Scan for the cell matching the given text and deliver its (X, Y) coordinate at center. 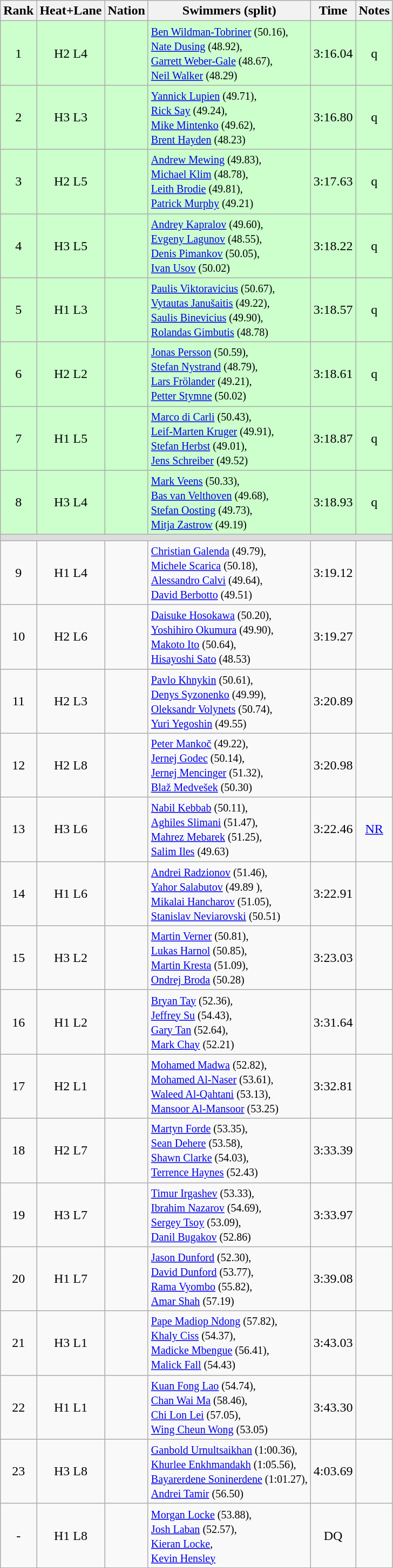
Mark Veens (50.33), Bas van Velthoven (49.68), Stefan Oosting (49.73), Mitja Zastrow (49.19) (229, 503)
Swimmers (split) (229, 11)
10 (18, 636)
3:23.03 (333, 958)
Bryan Tay (52.36), Jeffrey Su (54.43), Gary Tan (52.64), Mark Chay (52.21) (229, 1022)
Timur Irgashev (53.33), Ibrahim Nazarov (54.69), Sergey Tsoy (53.09), Danil Bugakov (52.86) (229, 1214)
23 (18, 1471)
12 (18, 766)
H1 L6 (71, 894)
8 (18, 503)
H2 L4 (71, 53)
Time (333, 11)
H3 L5 (71, 246)
Peter Mankoč (49.22), Jernej Godec (50.14), Jernej Mencinger (51.32), Blaž Medvešek (50.30) (229, 766)
3:32.81 (333, 1086)
H1 L2 (71, 1022)
Kuan Fong Lao (54.74), Chan Wai Ma (58.46), Chi Lon Lei (57.05), Wing Cheun Wong (53.05) (229, 1407)
3 (18, 181)
19 (18, 1214)
Andrey Kapralov (49.60), Evgeny Lagunov (48.55), Denis Pimankov (50.05), Ivan Usov (50.02) (229, 246)
3:19.27 (333, 636)
H2 L1 (71, 1086)
H2 L8 (71, 766)
4:03.69 (333, 1471)
Heat+Lane (71, 11)
Ben Wildman-Tobriner (50.16), Nate Dusing (48.92), Garrett Weber-Gale (48.67), Neil Walker (48.29) (229, 53)
Daisuke Hosokawa (50.20), Yoshihiro Okumura (49.90), Makoto Ito (50.64), Hisayoshi Sato (48.53) (229, 636)
Martyn Forde (53.35), Sean Dehere (53.58), Shawn Clarke (54.03), Terrence Haynes (52.43) (229, 1151)
3:33.39 (333, 1151)
Morgan Locke (53.88), Josh Laban (52.57), Kieran Locke, Kevin Hensley (229, 1536)
3:17.63 (333, 181)
3:16.80 (333, 118)
H2 L2 (71, 374)
3:20.89 (333, 701)
H3 L6 (71, 829)
Christian Galenda (49.79), Michele Scarica (50.18), Alessandro Calvi (49.64), David Berbotto (49.51) (229, 573)
NR (374, 829)
18 (18, 1151)
16 (18, 1022)
3:18.93 (333, 503)
3:18.57 (333, 310)
Pavlo Khnykin (50.61), Denys Syzonenko (49.99), Oleksandr Volynets (50.74), Yuri Yegoshin (49.55) (229, 701)
22 (18, 1407)
Marco di Carli (50.43), Leif-Marten Kruger (49.91), Stefan Herbst (49.01), Jens Schreiber (49.52) (229, 438)
11 (18, 701)
Nabil Kebbab (50.11), Aghiles Slimani (51.47), Mahrez Mebarek (51.25), Salim Iles (49.63) (229, 829)
3:33.97 (333, 1214)
3:18.22 (333, 246)
3:22.46 (333, 829)
3:18.87 (333, 438)
3:18.61 (333, 374)
Nation (126, 11)
21 (18, 1343)
3:16.04 (333, 53)
H3 L3 (71, 118)
H1 L7 (71, 1279)
H2 L3 (71, 701)
H2 L5 (71, 181)
Rank (18, 11)
Mohamed Madwa (52.82), Mohamed Al-Naser (53.61), Waleed Al-Qahtani (53.13), Mansoor Al-Mansoor (53.25) (229, 1086)
H3 L4 (71, 503)
6 (18, 374)
Andrei Radzionov (51.46), Yahor Salabutov (49.89 ), Mikalai Hancharov (51.05), Stanislav Neviarovski (50.51) (229, 894)
3:43.30 (333, 1407)
20 (18, 1279)
3:39.08 (333, 1279)
4 (18, 246)
15 (18, 958)
H3 L1 (71, 1343)
H1 L4 (71, 573)
H1 L1 (71, 1407)
13 (18, 829)
Paulis Viktoravicius (50.67), Vytautas Janušaitis (49.22), Saulis Binevicius (49.90), Rolandas Gimbutis (48.78) (229, 310)
Jason Dunford (52.30), David Dunford (53.77), Rama Vyombo (55.82), Amar Shah (57.19) (229, 1279)
Jonas Persson (50.59), Stefan Nystrand (48.79), Lars Frölander (49.21), Petter Stymne (50.02) (229, 374)
3:43.03 (333, 1343)
9 (18, 573)
5 (18, 310)
Yannick Lupien (49.71), Rick Say (49.24), Mike Mintenko (49.62), Brent Hayden (48.23) (229, 118)
Pape Madiop Ndong (57.82), Khaly Ciss (54.37), Madicke Mbengue (56.41), Malick Fall (54.43) (229, 1343)
2 (18, 118)
17 (18, 1086)
H2 L6 (71, 636)
Notes (374, 11)
3:19.12 (333, 573)
H3 L7 (71, 1214)
H3 L2 (71, 958)
H1 L5 (71, 438)
14 (18, 894)
3:22.91 (333, 894)
- (18, 1536)
H3 L8 (71, 1471)
3:31.64 (333, 1022)
H1 L3 (71, 310)
3:20.98 (333, 766)
DQ (333, 1536)
7 (18, 438)
H1 L8 (71, 1536)
1 (18, 53)
Martin Verner (50.81), Lukas Harnol (50.85), Martin Kresta (51.09), Ondrej Broda (50.28) (229, 958)
H2 L7 (71, 1151)
Ganbold Urnultsaikhan (1:00.36), Khurlee Enkhmandakh (1:05.56), Bayarerdene Soninerdene (1:01.27), Andrei Tamir (56.50) (229, 1471)
Andrew Mewing (49.83), Michael Klim (48.78), Leith Brodie (49.81), Patrick Murphy (49.21) (229, 181)
